Capture the cell that displays the provided text and extract its [x, y] central coordinate. 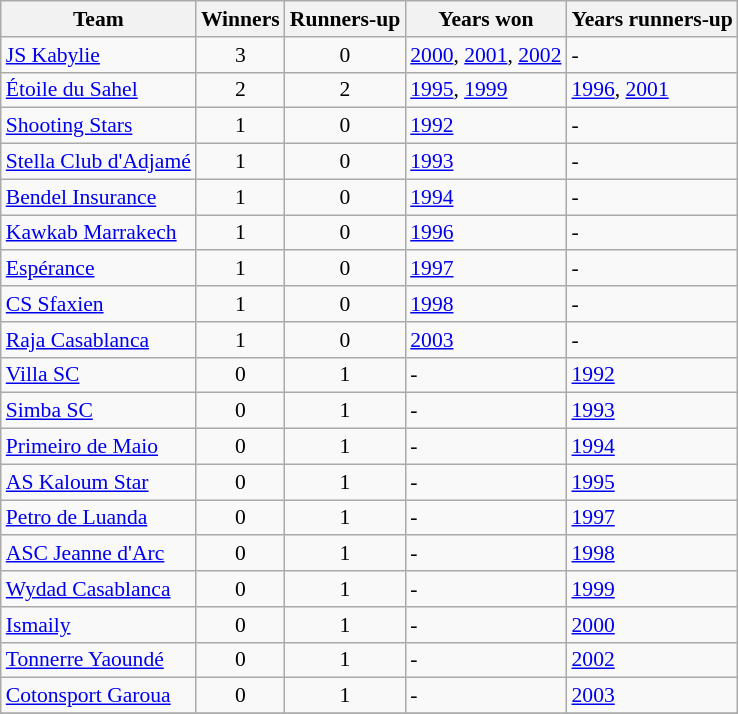
Simba SC [98, 411]
1996 [486, 233]
1996, 2001 [652, 90]
2000 [652, 625]
CS Sfaxien [98, 304]
Primeiro de Maio [98, 447]
Years runners-up [652, 19]
Shooting Stars [98, 126]
2000, 2001, 2002 [486, 55]
Years won [486, 19]
1995, 1999 [486, 90]
JS Kabylie [98, 55]
Kawkab Marrakech [98, 233]
Winners [240, 19]
Ismaily [98, 625]
Cotonsport Garoua [98, 696]
Bendel Insurance [98, 197]
Team [98, 19]
Espérance [98, 269]
1995 [652, 482]
Villa SC [98, 375]
Petro de Luanda [98, 518]
2002 [652, 660]
AS Kaloum Star [98, 482]
Wydad Casablanca [98, 589]
Stella Club d'Adjamé [98, 162]
Raja Casablanca [98, 340]
Étoile du Sahel [98, 90]
3 [240, 55]
1999 [652, 589]
Tonnerre Yaoundé [98, 660]
Runners-up [345, 19]
ASC Jeanne d'Arc [98, 554]
